Return the (X, Y) coordinate for the center point of the cell that contains the specified text.  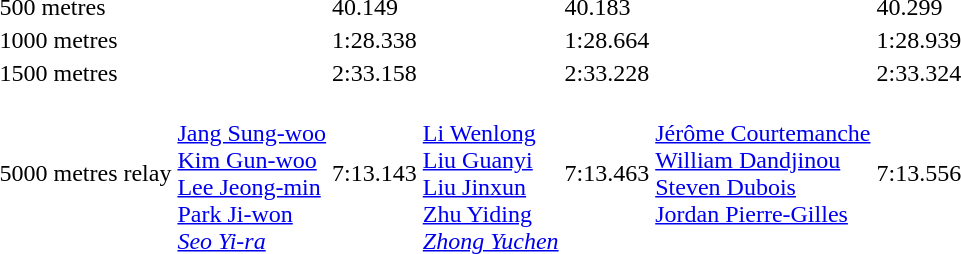
2:33.158 (375, 73)
1:28.664 (607, 40)
2:33.228 (607, 73)
1:28.338 (375, 40)
